Scan for the cell matching the given text and deliver its (X, Y) coordinate at center. 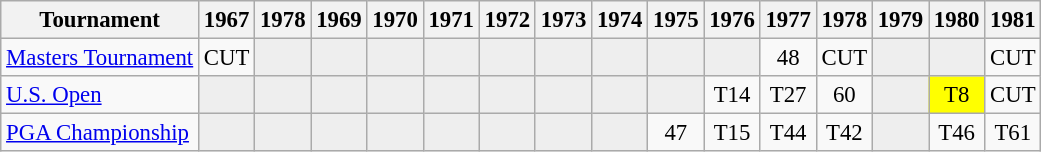
T46 (957, 133)
1974 (620, 20)
1979 (900, 20)
1980 (957, 20)
Tournament (100, 20)
1976 (732, 20)
T14 (732, 95)
T61 (1013, 133)
T8 (957, 95)
Masters Tournament (100, 58)
47 (676, 133)
PGA Championship (100, 133)
T15 (732, 133)
T27 (788, 95)
1975 (676, 20)
1970 (395, 20)
1972 (507, 20)
1977 (788, 20)
T42 (844, 133)
U.S. Open (100, 95)
1971 (451, 20)
1973 (563, 20)
T44 (788, 133)
60 (844, 95)
1969 (339, 20)
1981 (1013, 20)
1967 (227, 20)
48 (788, 58)
